Find where the given text appears and provide that cell's center as (x, y) coordinate. 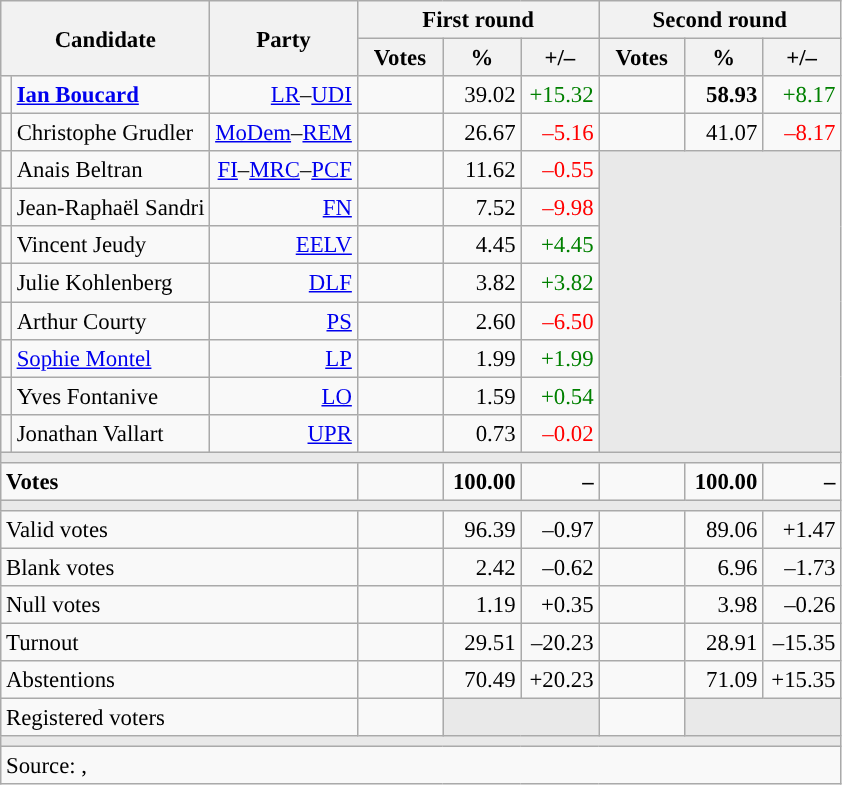
96.39 (482, 530)
41.07 (724, 133)
29.51 (482, 643)
Sophie Montel (110, 358)
Blank votes (179, 567)
PS (284, 321)
MoDem–REM (284, 133)
2.60 (482, 321)
4.45 (482, 245)
Arthur Courty (110, 321)
UPR (284, 433)
58.93 (724, 95)
FI–MRC–PCF (284, 170)
–0.97 (560, 530)
Julie Kohlenberg (110, 283)
89.06 (724, 530)
+15.32 (560, 95)
LP (284, 358)
+20.23 (560, 680)
Vincent Jeudy (110, 245)
71.09 (724, 680)
+4.45 (560, 245)
1.19 (482, 605)
Registered voters (179, 718)
Second round (720, 20)
+0.54 (560, 396)
Abstentions (179, 680)
–1.73 (802, 567)
3.98 (724, 605)
–15.35 (802, 643)
Jonathan Vallart (110, 433)
+1.47 (802, 530)
EELV (284, 245)
Yves Fontanive (110, 396)
Ian Boucard (110, 95)
+15.35 (802, 680)
Valid votes (179, 530)
FN (284, 208)
–20.23 (560, 643)
11.62 (482, 170)
26.67 (482, 133)
+3.82 (560, 283)
+1.99 (560, 358)
–0.55 (560, 170)
Jean-Raphaël Sandri (110, 208)
Candidate (106, 38)
0.73 (482, 433)
1.99 (482, 358)
–8.17 (802, 133)
DLF (284, 283)
LO (284, 396)
LR–UDI (284, 95)
Turnout (179, 643)
–0.02 (560, 433)
Source: , (421, 766)
Party (284, 38)
28.91 (724, 643)
–0.62 (560, 567)
Christophe Grudler (110, 133)
+8.17 (802, 95)
2.42 (482, 567)
7.52 (482, 208)
+0.35 (560, 605)
–5.16 (560, 133)
–0.26 (802, 605)
3.82 (482, 283)
39.02 (482, 95)
Null votes (179, 605)
70.49 (482, 680)
1.59 (482, 396)
Anais Beltran (110, 170)
–9.98 (560, 208)
First round (478, 20)
–6.50 (560, 321)
6.96 (724, 567)
